Locate the cell with the specified text and output its [x, y] center coordinate. 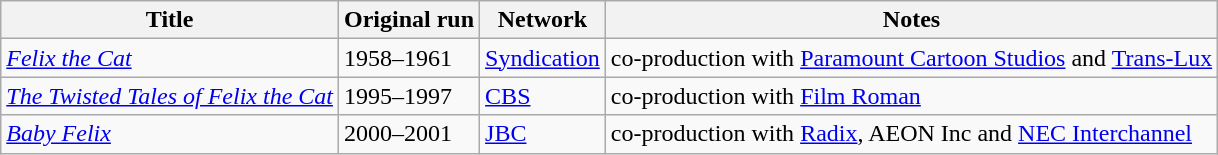
1995–1997 [408, 96]
JBC [543, 134]
co-production with Film Roman [911, 96]
Syndication [543, 58]
Notes [911, 20]
Felix the Cat [170, 58]
1958–1961 [408, 58]
Original run [408, 20]
Baby Felix [170, 134]
Title [170, 20]
co-production with Paramount Cartoon Studios and Trans-Lux [911, 58]
2000–2001 [408, 134]
Network [543, 20]
The Twisted Tales of Felix the Cat [170, 96]
CBS [543, 96]
co-production with Radix, AEON Inc and NEC Interchannel [911, 134]
